Search for the cell housing the specified text and yield its [X, Y] center coordinate. 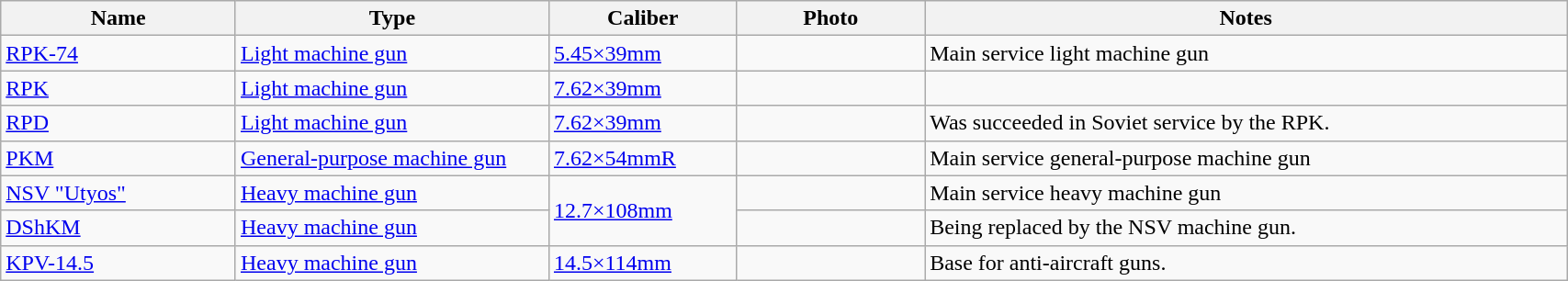
Name [118, 18]
Type [391, 18]
Caliber [643, 18]
Being replaced by the NSV machine gun. [1246, 228]
NSV "Utyos" [118, 193]
14.5×114mm [643, 263]
Main service light machine gun [1246, 53]
Base for anti-aircraft guns. [1246, 263]
5.45×39mm [643, 53]
Main service heavy machine gun [1246, 193]
7.62×54mmR [643, 158]
RPK [118, 88]
RPD [118, 123]
Notes [1246, 18]
Was succeeded in Soviet service by the RPK. [1246, 123]
Main service general-purpose machine gun [1246, 158]
12.7×108mm [643, 210]
General-purpose machine gun [391, 158]
KPV-14.5 [118, 263]
Photo [830, 18]
DShKM [118, 228]
RPK-74 [118, 53]
PKM [118, 158]
